Locate the cell with the specified text and output its (x, y) center coordinate. 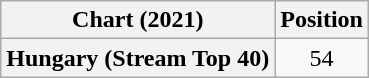
54 (322, 58)
Position (322, 20)
Hungary (Stream Top 40) (138, 58)
Chart (2021) (138, 20)
